For the text-containing cell, return its midpoint in [X, Y] coordinate format. 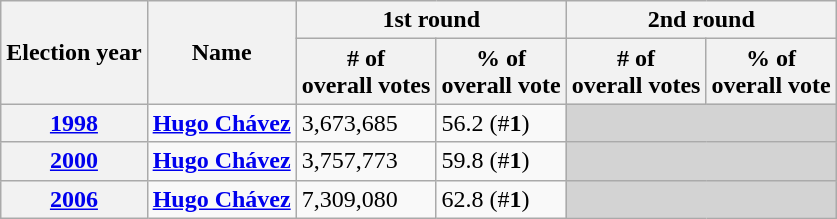
7,309,080 [366, 199]
1998 [74, 123]
2006 [74, 199]
56.2 (#1) [501, 123]
1st round [431, 20]
Name [222, 52]
3,673,685 [366, 123]
2nd round [701, 20]
3,757,773 [366, 161]
59.8 (#1) [501, 161]
62.8 (#1) [501, 199]
Election year [74, 52]
2000 [74, 161]
